Provide the (X, Y) coordinate of the cell's center where the given text is located.  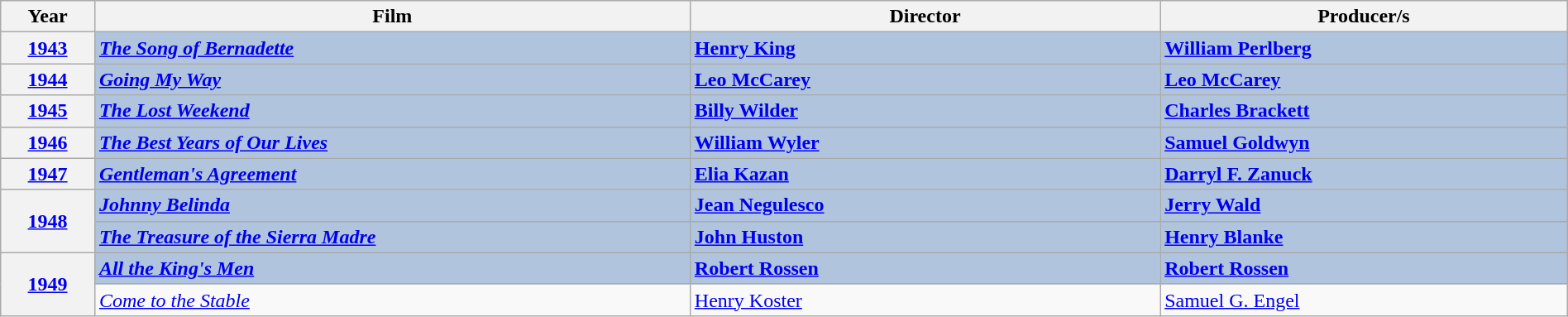
Jerry Wald (1365, 205)
1946 (48, 142)
Samuel G. Engel (1365, 300)
1944 (48, 79)
Going My Way (392, 79)
The Song of Bernadette (392, 48)
1945 (48, 111)
Jean Negulesco (925, 205)
The Treasure of the Sierra Madre (392, 237)
1949 (48, 284)
Henry Koster (925, 300)
1948 (48, 221)
Samuel Goldwyn (1365, 142)
Director (925, 17)
All the King's Men (392, 268)
Come to the Stable (392, 300)
Gentleman's Agreement (392, 174)
Year (48, 17)
John Huston (925, 237)
Johnny Belinda (392, 205)
The Lost Weekend (392, 111)
The Best Years of Our Lives (392, 142)
Darryl F. Zanuck (1365, 174)
Producer/s (1365, 17)
William Perlberg (1365, 48)
Henry King (925, 48)
William Wyler (925, 142)
Elia Kazan (925, 174)
1947 (48, 174)
Billy Wilder (925, 111)
Film (392, 17)
Henry Blanke (1365, 237)
Charles Brackett (1365, 111)
1943 (48, 48)
